Scan for the cell matching the given text and deliver its [X, Y] coordinate at center. 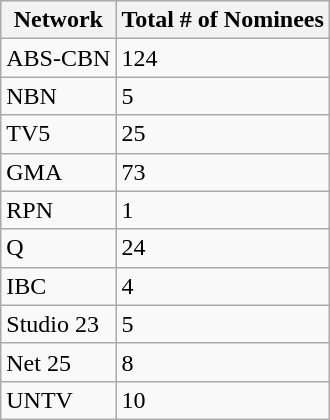
73 [223, 172]
Total # of Nominees [223, 20]
Network [58, 20]
Net 25 [58, 362]
10 [223, 400]
Studio 23 [58, 324]
ABS-CBN [58, 58]
Q [58, 248]
NBN [58, 96]
8 [223, 362]
25 [223, 134]
1 [223, 210]
24 [223, 248]
GMA [58, 172]
IBC [58, 286]
UNTV [58, 400]
124 [223, 58]
TV5 [58, 134]
RPN [58, 210]
4 [223, 286]
